Extract the (x, y) coordinate from the center of the cell holding the provided text.  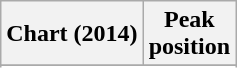
Peakposition (189, 34)
Chart (2014) (72, 34)
